For the text-containing cell, return its midpoint in [X, Y] coordinate format. 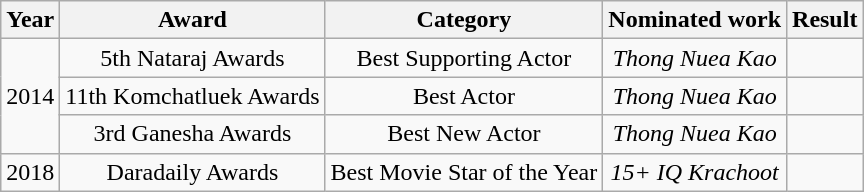
Best Movie Star of the Year [464, 172]
Nominated work [695, 20]
Category [464, 20]
Best Actor [464, 96]
15+ IQ Krachoot [695, 172]
2018 [30, 172]
5th Nataraj Awards [192, 58]
11th Komchatluek Awards [192, 96]
2014 [30, 96]
Year [30, 20]
Result [825, 20]
3rd Ganesha Awards [192, 134]
Daradaily Awards [192, 172]
Best Supporting Actor [464, 58]
Best New Actor [464, 134]
Award [192, 20]
